Extract the [X, Y] coordinate from the center of the cell holding the provided text.  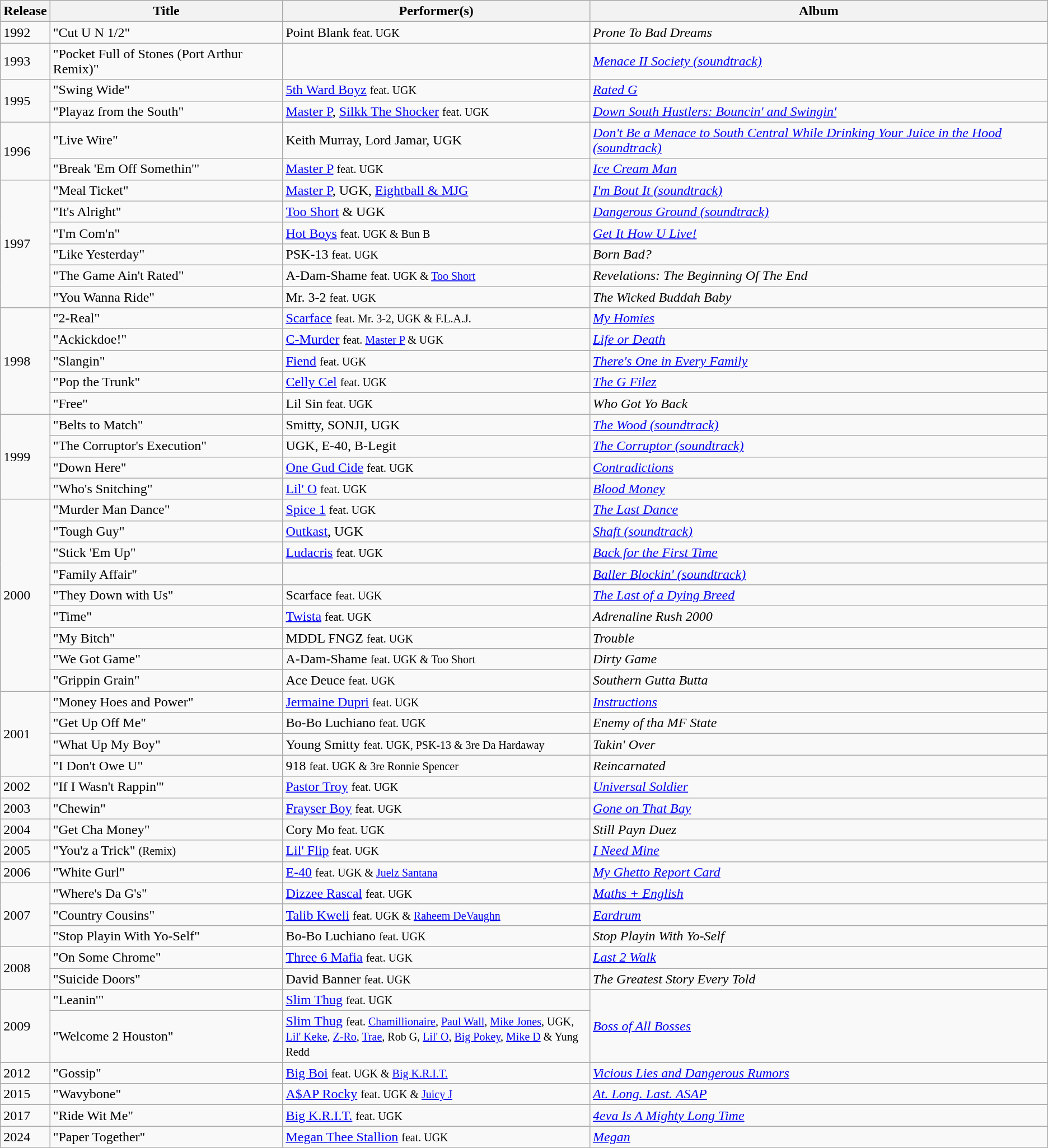
Mr. 3-2 feat. UGK [437, 297]
"White Gurl" [166, 872]
Trouble [819, 638]
Get It How U Live! [819, 233]
Enemy of tha MF State [819, 723]
Dirty Game [819, 659]
Outkast, UGK [437, 531]
Twista feat. UGK [437, 616]
David Banner feat. UGK [437, 979]
2000 [25, 596]
"Where's Da G's" [166, 893]
The Last Dance [819, 510]
Megan [819, 1137]
1992 [25, 32]
2007 [25, 915]
Universal Soldier [819, 787]
"Grippin Grain" [166, 681]
Menace II Society (soundtrack) [819, 62]
2024 [25, 1137]
1996 [25, 151]
"What Up My Boy" [166, 744]
Master P, Silkk The Shocker feat. UGK [437, 111]
There's One in Every Family [819, 361]
Shaft (soundtrack) [819, 531]
The Corruptor (soundtrack) [819, 446]
2012 [25, 1073]
918 feat. UGK & 3re Ronnie Spencer [437, 766]
Celly Cel feat. UGK [437, 382]
"Pocket Full of Stones (Port Arthur Remix)" [166, 62]
Reincarnated [819, 766]
A$AP Rocky feat. UGK & Juicy J [437, 1094]
MDDL FNGZ feat. UGK [437, 638]
UGK, E-40, B-Legit [437, 446]
Baller Blockin' (soundtrack) [819, 574]
Talib Kweli feat. UGK & Raheem DeVaughn [437, 915]
Young Smitty feat. UGK, PSK-13 & 3re Da Hardaway [437, 744]
My Ghetto Report Card [819, 872]
"It's Alright" [166, 212]
Pastor Troy feat. UGK [437, 787]
Down South Hustlers: Bouncin' and Swingin' [819, 111]
Southern Gutta Butta [819, 681]
"Tough Guy" [166, 531]
2015 [25, 1094]
"Belts to Match" [166, 425]
"I Don't Owe U" [166, 766]
"Swing Wide" [166, 90]
"They Down with Us" [166, 595]
"Live Wire" [166, 140]
"Get Cha Money" [166, 830]
"You'z a Trick" (Remix) [166, 851]
1997 [25, 243]
Adrenaline Rush 2000 [819, 616]
Performer(s) [437, 11]
Revelations: The Beginning Of The End [819, 275]
"Ackickdoe!" [166, 340]
Jermaine Dupri feat. UGK [437, 702]
Slim Thug feat. Chamillionaire, Paul Wall, Mike Jones, UGK, Lil' Keke, Z-Ro, Trae, Rob G, Lil' O, Big Pokey, Mike D & Yung Redd [437, 1037]
One Gud Cide feat. UGK [437, 467]
"Slangin" [166, 361]
Cory Mo feat. UGK [437, 830]
"Ride Wit Me" [166, 1116]
2004 [25, 830]
Scarface feat. Mr. 3-2, UGK & F.L.A.J. [437, 318]
"Break 'Em Off Somethin'" [166, 169]
Hot Boys feat. UGK & Bun B [437, 233]
5th Ward Boyz feat. UGK [437, 90]
"2-Real" [166, 318]
Still Payn Duez [819, 830]
Maths + English [819, 893]
Keith Murray, Lord Jamar, UGK [437, 140]
"Who's Snitching" [166, 489]
"Money Hoes and Power" [166, 702]
"Country Cousins" [166, 915]
"If I Wasn't Rappin'" [166, 787]
1999 [25, 457]
The G Filez [819, 382]
Stop Playin With Yo-Self [819, 936]
"Chewin" [166, 808]
Who Got Yo Back [819, 404]
"Murder Man Dance" [166, 510]
"Like Yesterday" [166, 254]
2003 [25, 808]
2006 [25, 872]
2002 [25, 787]
"The Corruptor's Execution" [166, 446]
"My Bitch" [166, 638]
Spice 1 feat. UGK [437, 510]
Instructions [819, 702]
2009 [25, 1026]
Lil Sin feat. UGK [437, 404]
Ludacris feat. UGK [437, 552]
Dangerous Ground (soundtrack) [819, 212]
1993 [25, 62]
I Need Mine [819, 851]
Too Short & UGK [437, 212]
Dizzee Rascal feat. UGK [437, 893]
Lil' Flip feat. UGK [437, 851]
The Wood (soundtrack) [819, 425]
The Last of a Dying Breed [819, 595]
Contradictions [819, 467]
Born Bad? [819, 254]
Don't Be a Menace to South Central While Drinking Your Juice in the Hood (soundtrack) [819, 140]
Back for the First Time [819, 552]
"Wavybone" [166, 1094]
Vicious Lies and Dangerous Rumors [819, 1073]
Release [25, 11]
"Gossip" [166, 1073]
Three 6 Mafia feat. UGK [437, 957]
The Wicked Buddah Baby [819, 297]
Eardrum [819, 915]
"On Some Chrome" [166, 957]
Master P feat. UGK [437, 169]
Master P, UGK, Eightball & MJG [437, 190]
Takin' Over [819, 744]
Fiend feat. UGK [437, 361]
E-40 feat. UGK & Juelz Santana [437, 872]
Lil' O feat. UGK [437, 489]
PSK-13 feat. UGK [437, 254]
Prone To Bad Dreams [819, 32]
"Welcome 2 Houston" [166, 1037]
Slim Thug feat. UGK [437, 1000]
"Leanin'" [166, 1000]
1998 [25, 361]
"Pop the Trunk" [166, 382]
Blood Money [819, 489]
"Cut U N 1/2" [166, 32]
Ice Cream Man [819, 169]
"I'm Com'n" [166, 233]
Title [166, 11]
Scarface feat. UGK [437, 595]
C-Murder feat. Master P & UGK [437, 340]
At. Long. Last. ASAP [819, 1094]
Megan Thee Stallion feat. UGK [437, 1137]
"Stop Playin With Yo-Self" [166, 936]
"Time" [166, 616]
"Get Up Off Me" [166, 723]
Ace Deuce feat. UGK [437, 681]
2008 [25, 968]
"We Got Game" [166, 659]
Big Boi feat. UGK & Big K.R.I.T. [437, 1073]
"Meal Ticket" [166, 190]
"Suicide Doors" [166, 979]
I'm Bout It (soundtrack) [819, 190]
"Stick 'Em Up" [166, 552]
Life or Death [819, 340]
"Down Here" [166, 467]
Last 2 Walk [819, 957]
Big K.R.I.T. feat. UGK [437, 1116]
The Greatest Story Every Told [819, 979]
Gone on That Bay [819, 808]
2017 [25, 1116]
4eva Is A Mighty Long Time [819, 1116]
1995 [25, 101]
"Paper Together" [166, 1137]
2001 [25, 734]
"Family Affair" [166, 574]
Rated G [819, 90]
Frayser Boy feat. UGK [437, 808]
Boss of All Bosses [819, 1026]
"You Wanna Ride" [166, 297]
Point Blank feat. UGK [437, 32]
"Free" [166, 404]
My Homies [819, 318]
"Playaz from the South" [166, 111]
"The Game Ain't Rated" [166, 275]
Album [819, 11]
Smitty, SONJI, UGK [437, 425]
2005 [25, 851]
